Search for the cell housing the specified text and yield its (X, Y) center coordinate. 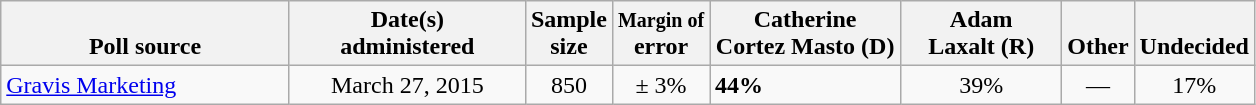
44% (806, 85)
— (1098, 85)
Undecided (1194, 34)
AdamLaxalt (R) (982, 34)
CatherineCortez Masto (D) (806, 34)
Other (1098, 34)
17% (1194, 85)
March 27, 2015 (407, 85)
Poll source (146, 34)
39% (982, 85)
± 3% (660, 85)
Date(s)administered (407, 34)
Gravis Marketing (146, 85)
Samplesize (568, 34)
850 (568, 85)
Margin oferror (660, 34)
